Identify which cell holds the provided text, then report its [X, Y] central coordinate. 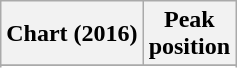
Chart (2016) [72, 34]
Peak position [189, 34]
